Identify which cell holds the provided text, then report its (X, Y) central coordinate. 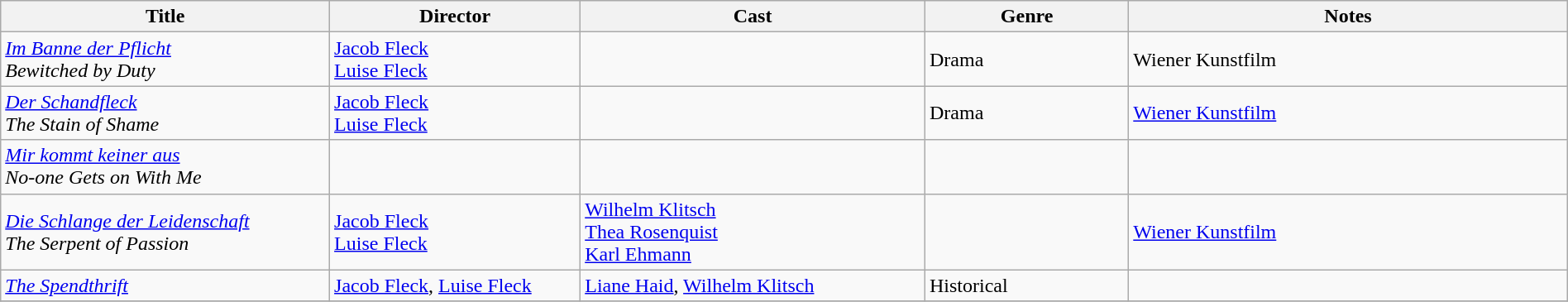
Genre (1026, 17)
Title (165, 17)
Der SchandfleckThe Stain of Shame (165, 113)
The Spendthrift (165, 285)
Notes (1348, 17)
Cast (753, 17)
Wilhelm KlitschThea RosenquistKarl Ehmann (753, 232)
Jacob Fleck, Luise Fleck (455, 285)
Historical (1026, 285)
Im Banne der PflichtBewitched by Duty (165, 60)
Director (455, 17)
Die Schlange der LeidenschaftThe Serpent of Passion (165, 232)
Liane Haid, Wilhelm Klitsch (753, 285)
Mir kommt keiner ausNo-one Gets on With Me (165, 167)
